Detect which cell encompasses the target text, then output its (X, Y) center coordinate. 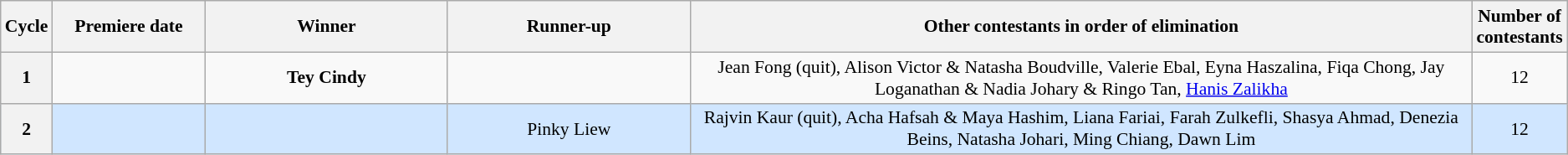
Other contestants in order of elimination (1080, 27)
Runner-up (569, 27)
Winner (327, 27)
Cycle (27, 27)
Number of contestants (1519, 27)
2 (27, 129)
Rajvin Kaur (quit), Acha Hafsah & Maya Hashim, Liana Fariai, Farah Zulkefli, Shasya Ahmad, Denezia Beins, Natasha Johari, Ming Chiang, Dawn Lim (1080, 129)
Pinky Liew (569, 129)
Tey Cindy (327, 77)
1 (27, 77)
Premiere date (129, 27)
